Return the [X, Y] coordinate for the center point of the cell that contains the specified text.  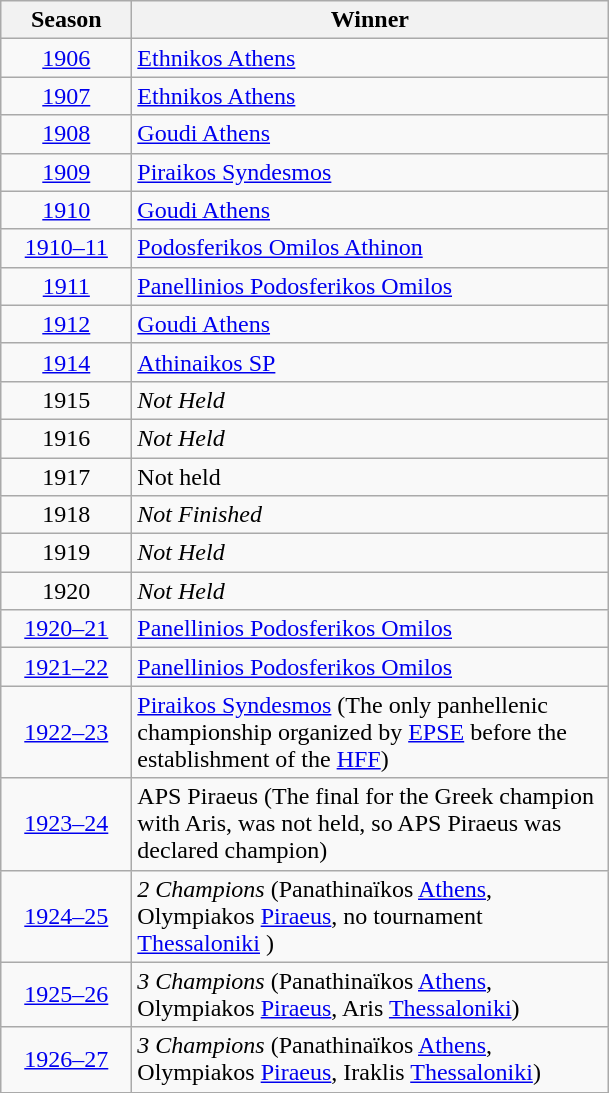
1922–23 [66, 732]
1921–22 [66, 667]
1919 [66, 553]
1918 [66, 515]
1909 [66, 172]
3 Champions (Panathinaïkos Athens, Olympiakos Piraeus, Aris Thessaloniki) [370, 994]
1907 [66, 96]
1912 [66, 324]
1917 [66, 477]
1916 [66, 438]
1910 [66, 210]
APS Piraeus (The final for the Greek champion with Aris, was not held, so APS Piraeus was declared champion) [370, 824]
1926–27 [66, 1060]
Piraikos Syndesmos (The only panhellenic championship organized by EPSE before the establishment of the HFF) [370, 732]
Not held [370, 477]
1915 [66, 400]
Season [66, 20]
1923–24 [66, 824]
1914 [66, 362]
1924–25 [66, 916]
1910–11 [66, 248]
Athinaikos SP [370, 362]
1920 [66, 591]
1908 [66, 134]
1920–21 [66, 629]
Piraikos Syndesmos [370, 172]
3 Champions (Panathinaïkos Athens, Olympiakos Piraeus, Iraklis Thessaloniki) [370, 1060]
1906 [66, 58]
Podosferikos Omilos Athinon [370, 248]
2 Champions (Panathinaïkos Athens, Olympiakos Piraeus, no tournament Thessaloniki ) [370, 916]
1925–26 [66, 994]
Not Finished [370, 515]
1911 [66, 286]
Winner [370, 20]
